Capture the cell that displays the provided text and extract its [x, y] central coordinate. 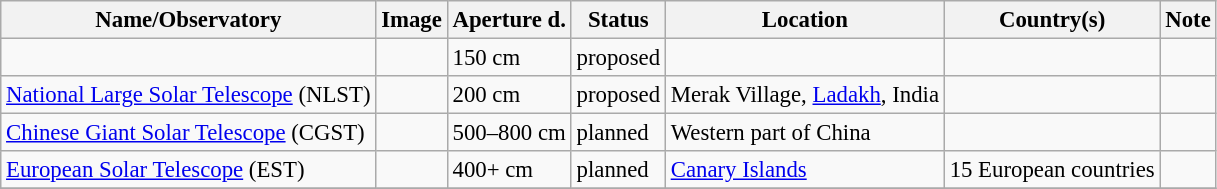
Status [618, 20]
Merak Village, Ladakh, India [804, 95]
Aperture d. [509, 20]
400+ cm [509, 170]
Chinese Giant Solar Telescope (CGST) [188, 133]
Location [804, 20]
European Solar Telescope (EST) [188, 170]
Western part of China [804, 133]
National Large Solar Telescope (NLST) [188, 95]
200 cm [509, 95]
15 European countries [1052, 170]
Canary Islands [804, 170]
150 cm [509, 58]
Note [1188, 20]
Country(s) [1052, 20]
500–800 cm [509, 133]
Name/Observatory [188, 20]
Image [412, 20]
